Search for the cell housing the specified text and yield its [x, y] center coordinate. 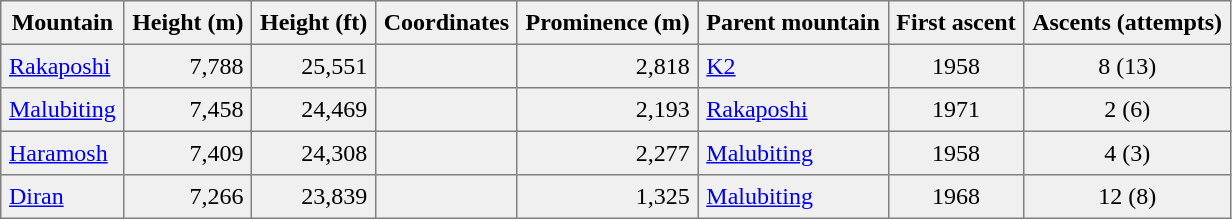
7,788 [188, 66]
Height (ft) [314, 23]
Height (m) [188, 23]
First ascent [956, 23]
1,325 [608, 197]
24,308 [314, 153]
1971 [956, 110]
2 (6) [1127, 110]
Mountain [62, 23]
23,839 [314, 197]
2,277 [608, 153]
7,409 [188, 153]
8 (13) [1127, 66]
K2 [793, 66]
Parent mountain [793, 23]
24,469 [314, 110]
2,193 [608, 110]
1968 [956, 197]
Haramosh [62, 153]
Ascents (attempts) [1127, 23]
25,551 [314, 66]
Prominence (m) [608, 23]
12 (8) [1127, 197]
4 (3) [1127, 153]
Diran [62, 197]
7,458 [188, 110]
7,266 [188, 197]
2,818 [608, 66]
Coordinates [447, 23]
